Pinpoint the cell where the given text exists, returning its [X, Y] midpoint coordinate. 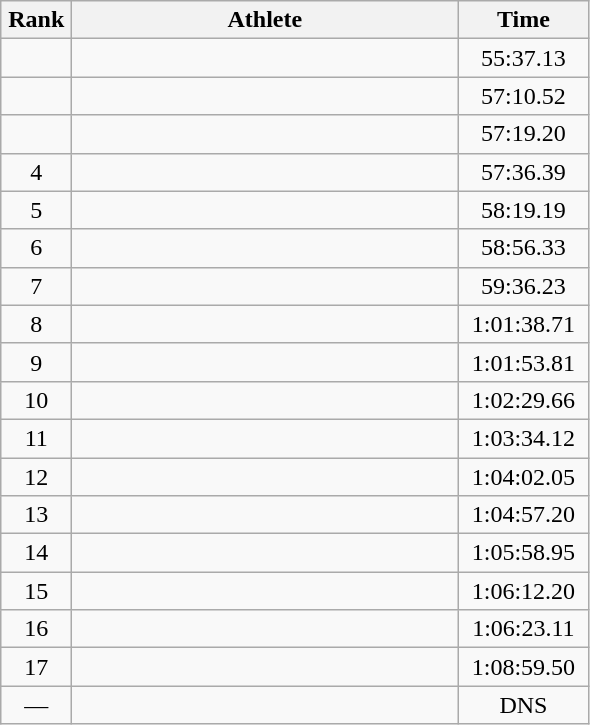
17 [36, 667]
57:19.20 [524, 134]
55:37.13 [524, 58]
57:10.52 [524, 96]
59:36.23 [524, 286]
58:56.33 [524, 248]
11 [36, 438]
12 [36, 477]
— [36, 705]
57:36.39 [524, 172]
1:01:53.81 [524, 362]
10 [36, 400]
13 [36, 515]
58:19.19 [524, 210]
Rank [36, 20]
DNS [524, 705]
1:06:23.11 [524, 629]
9 [36, 362]
1:02:29.66 [524, 400]
1:05:58.95 [524, 553]
7 [36, 286]
Time [524, 20]
1:08:59.50 [524, 667]
6 [36, 248]
15 [36, 591]
1:04:02.05 [524, 477]
16 [36, 629]
14 [36, 553]
8 [36, 324]
1:06:12.20 [524, 591]
1:03:34.12 [524, 438]
1:04:57.20 [524, 515]
5 [36, 210]
4 [36, 172]
1:01:38.71 [524, 324]
Athlete [265, 20]
